Determine the (X, Y) coordinate at the center of the cell enclosing the given text.  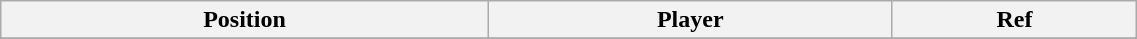
Position (244, 20)
Player (690, 20)
Ref (1014, 20)
